Identify which cell holds the provided text, then report its (x, y) central coordinate. 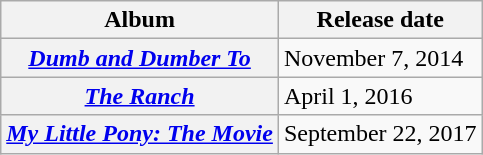
April 1, 2016 (380, 96)
Album (140, 20)
Dumb and Dumber To (140, 58)
November 7, 2014 (380, 58)
September 22, 2017 (380, 134)
Release date (380, 20)
My Little Pony: The Movie (140, 134)
The Ranch (140, 96)
